Detect which cell encompasses the target text, then output its (x, y) center coordinate. 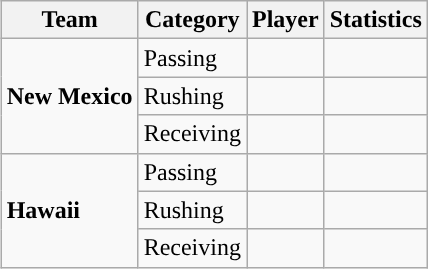
New Mexico (70, 96)
Team (70, 20)
Player (285, 20)
Category (192, 20)
Hawaii (70, 210)
Statistics (376, 20)
